Determine the [X, Y] coordinate at the center of the cell enclosing the given text.  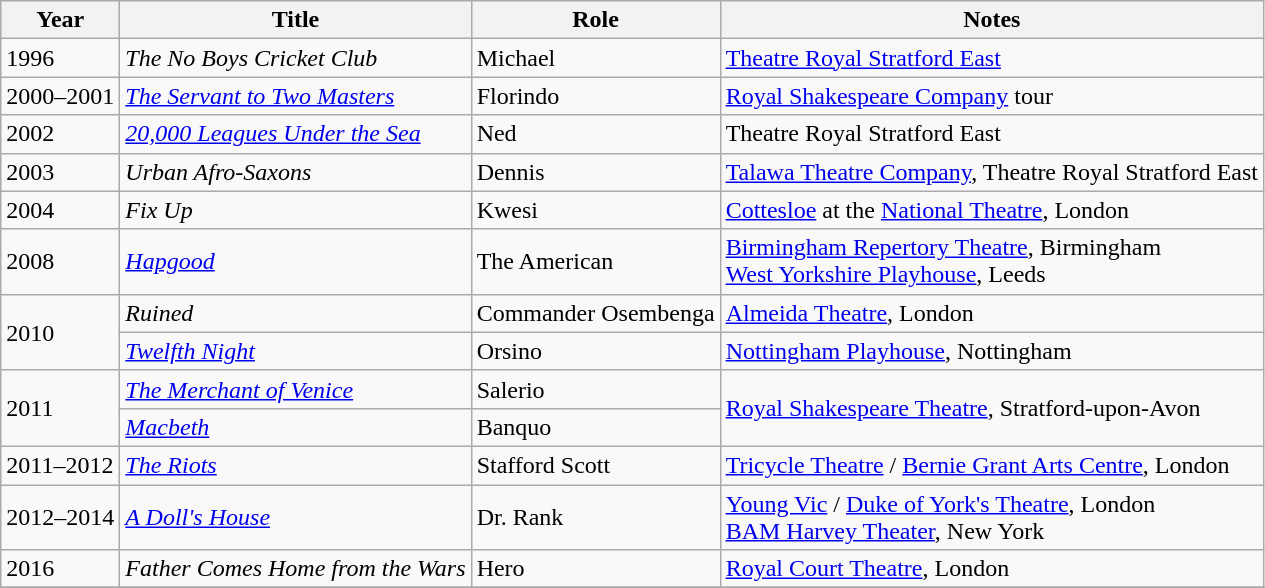
Young Vic / Duke of York's Theatre, LondonBAM Harvey Theater, New York [992, 516]
Fix Up [296, 210]
2004 [60, 210]
Florindo [596, 96]
2000–2001 [60, 96]
2011–2012 [60, 465]
2010 [60, 332]
Royal Shakespeare Company tour [992, 96]
Title [296, 20]
Twelfth Night [296, 351]
Urban Afro-Saxons [296, 172]
The Servant to Two Masters [296, 96]
Dr. Rank [596, 516]
Kwesi [596, 210]
Royal Court Theatre, London [992, 569]
Banquo [596, 427]
Birmingham Repertory Theatre, BirminghamWest Yorkshire Playhouse, Leeds [992, 262]
2008 [60, 262]
Salerio [596, 389]
Ruined [296, 313]
2002 [60, 134]
Father Comes Home from the Wars [296, 569]
The No Boys Cricket Club [296, 58]
Royal Shakespeare Theatre, Stratford-upon-Avon [992, 408]
Michael [596, 58]
Tricycle Theatre / Bernie Grant Arts Centre, London [992, 465]
2011 [60, 408]
Hapgood [296, 262]
Stafford Scott [596, 465]
Year [60, 20]
Macbeth [296, 427]
Dennis [596, 172]
Ned [596, 134]
2012–2014 [60, 516]
Talawa Theatre Company, Theatre Royal Stratford East [992, 172]
A Doll's House [296, 516]
The Merchant of Venice [296, 389]
1996 [60, 58]
Notes [992, 20]
Commander Osembenga [596, 313]
The Riots [296, 465]
20,000 Leagues Under the Sea [296, 134]
Almeida Theatre, London [992, 313]
Role [596, 20]
2016 [60, 569]
Orsino [596, 351]
The American [596, 262]
Nottingham Playhouse, Nottingham [992, 351]
2003 [60, 172]
Cottesloe at the National Theatre, London [992, 210]
Hero [596, 569]
